Search for the cell housing the specified text and yield its [X, Y] center coordinate. 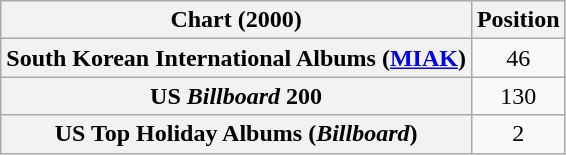
US Top Holiday Albums (Billboard) [236, 134]
2 [518, 134]
Chart (2000) [236, 20]
130 [518, 96]
Position [518, 20]
US Billboard 200 [236, 96]
46 [518, 58]
South Korean International Albums (MIAK) [236, 58]
